Extract the [x, y] coordinate from the center of the cell holding the provided text.  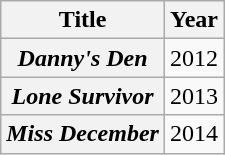
Lone Survivor [83, 96]
Miss December [83, 134]
2013 [194, 96]
2012 [194, 58]
2014 [194, 134]
Danny's Den [83, 58]
Year [194, 20]
Title [83, 20]
